Detect which cell encompasses the target text, then output its [x, y] center coordinate. 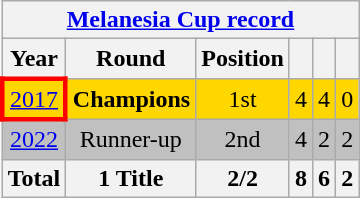
Total [34, 178]
Year [34, 59]
Position [243, 59]
0 [348, 98]
Melanesia Cup record [180, 20]
8 [300, 178]
1st [243, 98]
Champions [131, 98]
2nd [243, 139]
6 [324, 178]
2/2 [243, 178]
2017 [34, 98]
1 Title [131, 178]
2022 [34, 139]
Round [131, 59]
Runner-up [131, 139]
